From the cell containing the given text, extract its center point as (X, Y) coordinate. 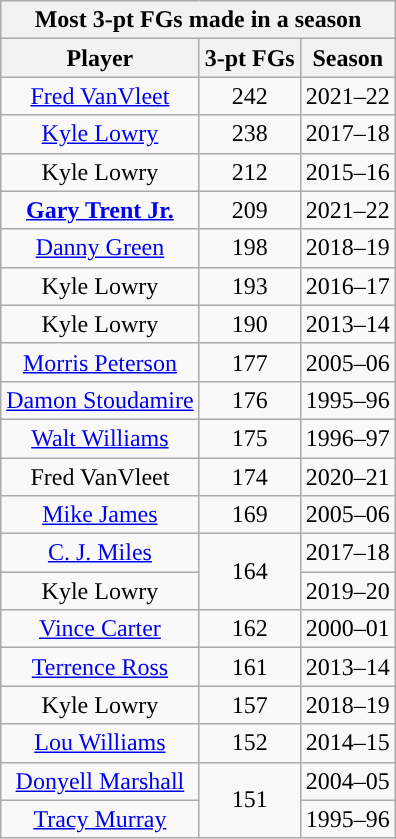
3-pt FGs (250, 58)
Player (100, 58)
176 (250, 400)
162 (250, 629)
212 (250, 172)
Donyell Marshall (100, 781)
161 (250, 667)
Lou Williams (100, 743)
Danny Green (100, 248)
198 (250, 248)
Vince Carter (100, 629)
2016–17 (348, 286)
2014–15 (348, 743)
2019–20 (348, 591)
Season (348, 58)
Gary Trent Jr. (100, 210)
Terrence Ross (100, 667)
2000–01 (348, 629)
Morris Peterson (100, 362)
174 (250, 477)
Most 3-pt FGs made in a season (198, 20)
190 (250, 324)
2015–16 (348, 172)
Mike James (100, 515)
152 (250, 743)
169 (250, 515)
209 (250, 210)
2004–05 (348, 781)
Damon Stoudamire (100, 400)
1996–97 (348, 438)
242 (250, 96)
238 (250, 134)
177 (250, 362)
2020–21 (348, 477)
Walt Williams (100, 438)
164 (250, 572)
193 (250, 286)
151 (250, 800)
175 (250, 438)
Tracy Murray (100, 819)
157 (250, 705)
C. J. Miles (100, 553)
